Provide the (X, Y) coordinate of the cell's center where the given text is located.  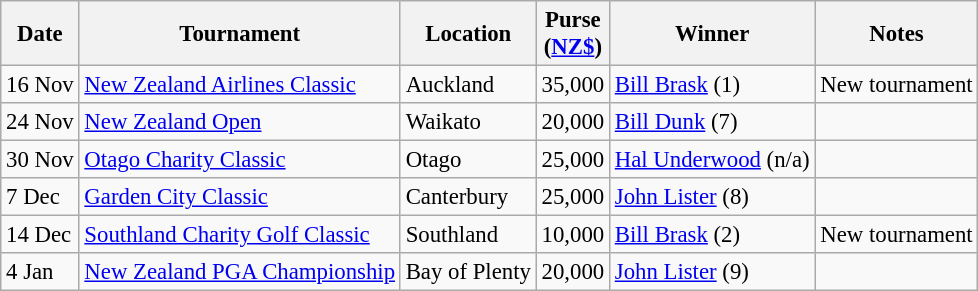
Otago Charity Classic (240, 160)
Purse(NZ$) (572, 34)
New Zealand Airlines Classic (240, 85)
14 Dec (40, 235)
Tournament (240, 34)
35,000 (572, 85)
Notes (896, 34)
Hal Underwood (n/a) (712, 160)
20,000 (572, 122)
Canterbury (468, 197)
7 Dec (40, 197)
Date (40, 34)
30 Nov (40, 160)
Bill Brask (1) (712, 85)
Location (468, 34)
Otago (468, 160)
Bill Dunk (7) (712, 122)
Bill Brask (2) (712, 235)
Southland (468, 235)
Southland Charity Golf Classic (240, 235)
New Zealand Open (240, 122)
16 Nov (40, 85)
Auckland (468, 85)
Waikato (468, 122)
Garden City Classic (240, 197)
24 Nov (40, 122)
10,000 (572, 235)
Winner (712, 34)
John Lister (8) (712, 197)
